Output the (X, Y) coordinate of the center of the cell containing the given text.  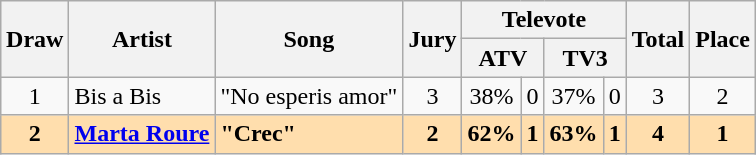
ATV (503, 58)
4 (658, 134)
38% (492, 96)
Song (309, 39)
Draw (35, 39)
Televote (544, 20)
Total (658, 39)
37% (574, 96)
"No esperis amor" (309, 96)
Bis a Bis (142, 96)
62% (492, 134)
Place (723, 39)
TV3 (585, 58)
Marta Roure (142, 134)
Artist (142, 39)
63% (574, 134)
Jury (432, 39)
"Crec" (309, 134)
